Search for the cell housing the specified text and yield its [x, y] center coordinate. 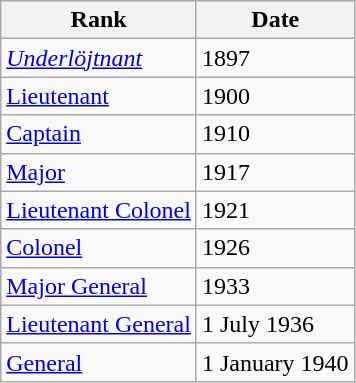
1917 [275, 172]
1 July 1936 [275, 324]
General [99, 362]
Rank [99, 20]
Colonel [99, 248]
1926 [275, 248]
Lieutenant [99, 96]
1897 [275, 58]
Lieutenant Colonel [99, 210]
1921 [275, 210]
Major [99, 172]
1900 [275, 96]
Major General [99, 286]
Lieutenant General [99, 324]
Date [275, 20]
1910 [275, 134]
1933 [275, 286]
1 January 1940 [275, 362]
Underlöjtnant [99, 58]
Captain [99, 134]
